For the text-containing cell, return its midpoint in [x, y] coordinate format. 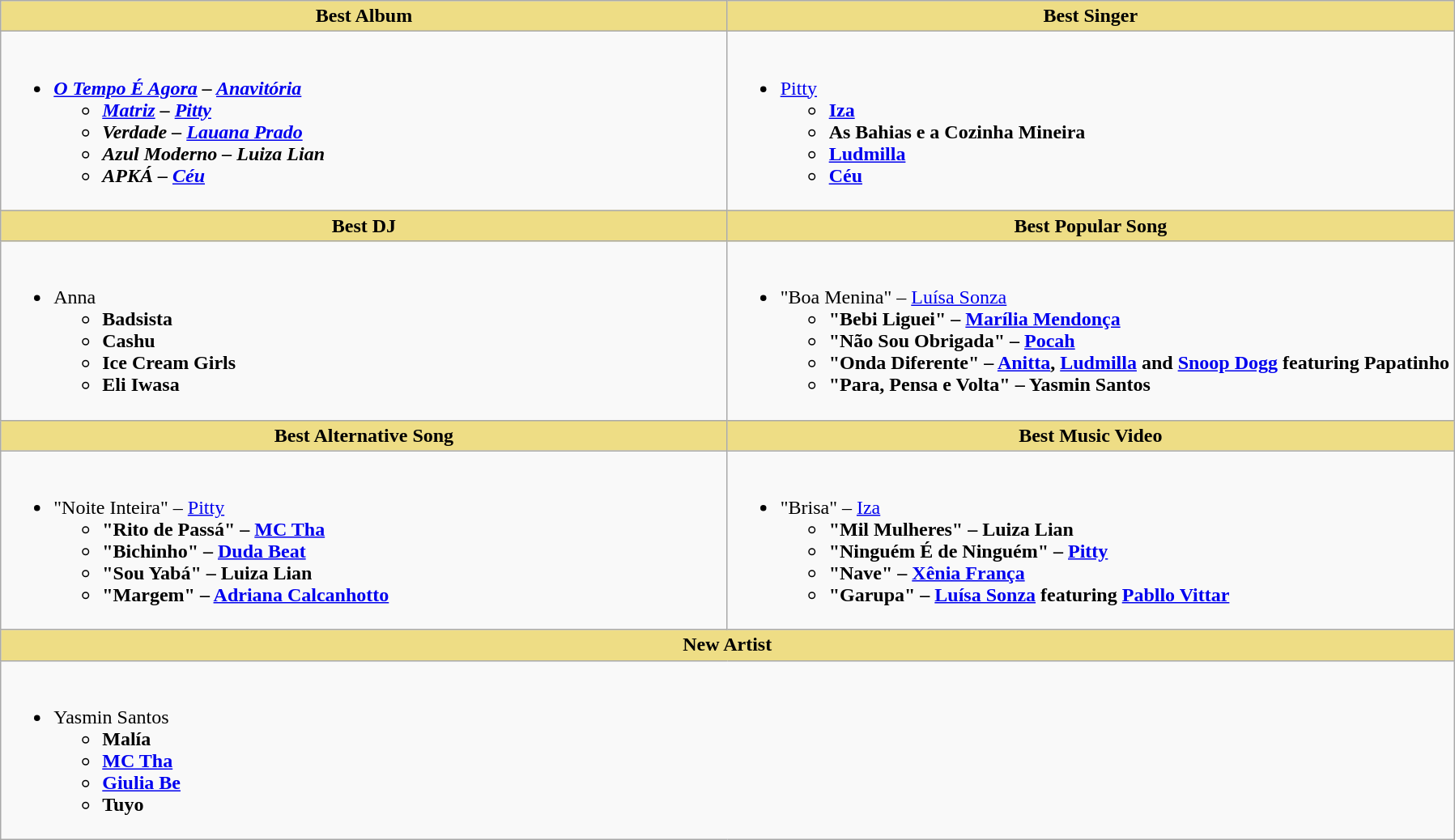
Best Singer [1090, 16]
O Tempo É Agora – AnavitóriaMatriz – PittyVerdade – Lauana PradoAzul Moderno – Luiza LianAPKÁ – Céu [364, 121]
New Artist [727, 645]
Best Alternative Song [364, 435]
Best DJ [364, 226]
Yasmin SantosMalíaMC ThaGiulia BeTuyo [727, 749]
PittyIzaAs Bahias e a Cozinha MineiraLudmillaCéu [1090, 121]
AnnaBadsistaCashuIce Cream GirlsEli Iwasa [364, 330]
"Brisa" – Iza"Mil Mulheres" – Luiza Lian"Ninguém É de Ninguém" – Pitty"Nave" – Xênia França"Garupa" – Luísa Sonza featuring Pabllo Vittar [1090, 541]
Best Popular Song [1090, 226]
"Noite Inteira" – Pitty"Rito de Passá" – MC Tha"Bichinho" – Duda Beat"Sou Yabá" – Luiza Lian"Margem" – Adriana Calcanhotto [364, 541]
Best Music Video [1090, 435]
Best Album [364, 16]
